Extract the (x, y) coordinate from the center of the cell holding the provided text.  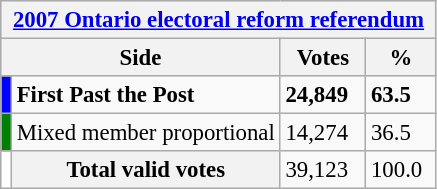
39,123 (323, 170)
14,274 (323, 133)
100.0 (402, 170)
2007 Ontario electoral reform referendum (219, 20)
% (402, 58)
Votes (323, 58)
36.5 (402, 133)
Side (140, 58)
24,849 (323, 95)
Mixed member proportional (146, 133)
First Past the Post (146, 95)
Total valid votes (146, 170)
63.5 (402, 95)
